Find where the given text appears and provide that cell's center as (X, Y) coordinate. 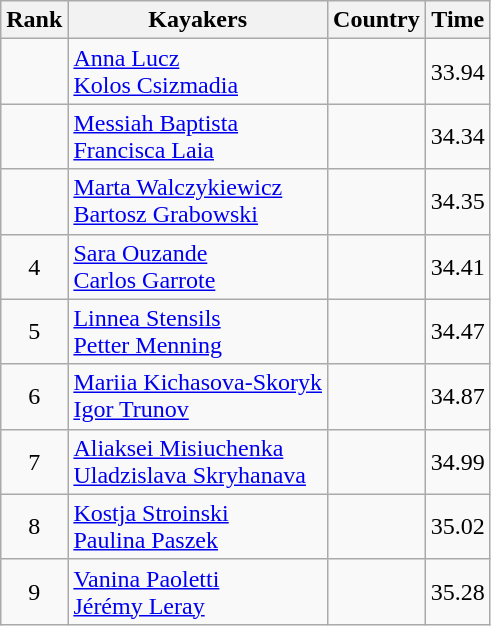
Rank (34, 20)
Mariia Kichasova-SkorykIgor Trunov (198, 396)
9 (34, 592)
34.35 (458, 202)
35.28 (458, 592)
34.41 (458, 266)
8 (34, 526)
35.02 (458, 526)
34.87 (458, 396)
5 (34, 332)
33.94 (458, 72)
Country (377, 20)
4 (34, 266)
34.34 (458, 136)
Kayakers (198, 20)
Kostja StroinskiPaulina Paszek (198, 526)
Sara OuzandeCarlos Garrote (198, 266)
Marta WalczykiewiczBartosz Grabowski (198, 202)
7 (34, 462)
Time (458, 20)
Aliaksei MisiuchenkaUladzislava Skryhanava (198, 462)
34.47 (458, 332)
Linnea StensilsPetter Menning (198, 332)
Anna LuczKolos Csizmadia (198, 72)
Messiah BaptistaFrancisca Laia (198, 136)
6 (34, 396)
34.99 (458, 462)
Vanina PaolettiJérémy Leray (198, 592)
